Pinpoint the cell where the given text exists, returning its (X, Y) midpoint coordinate. 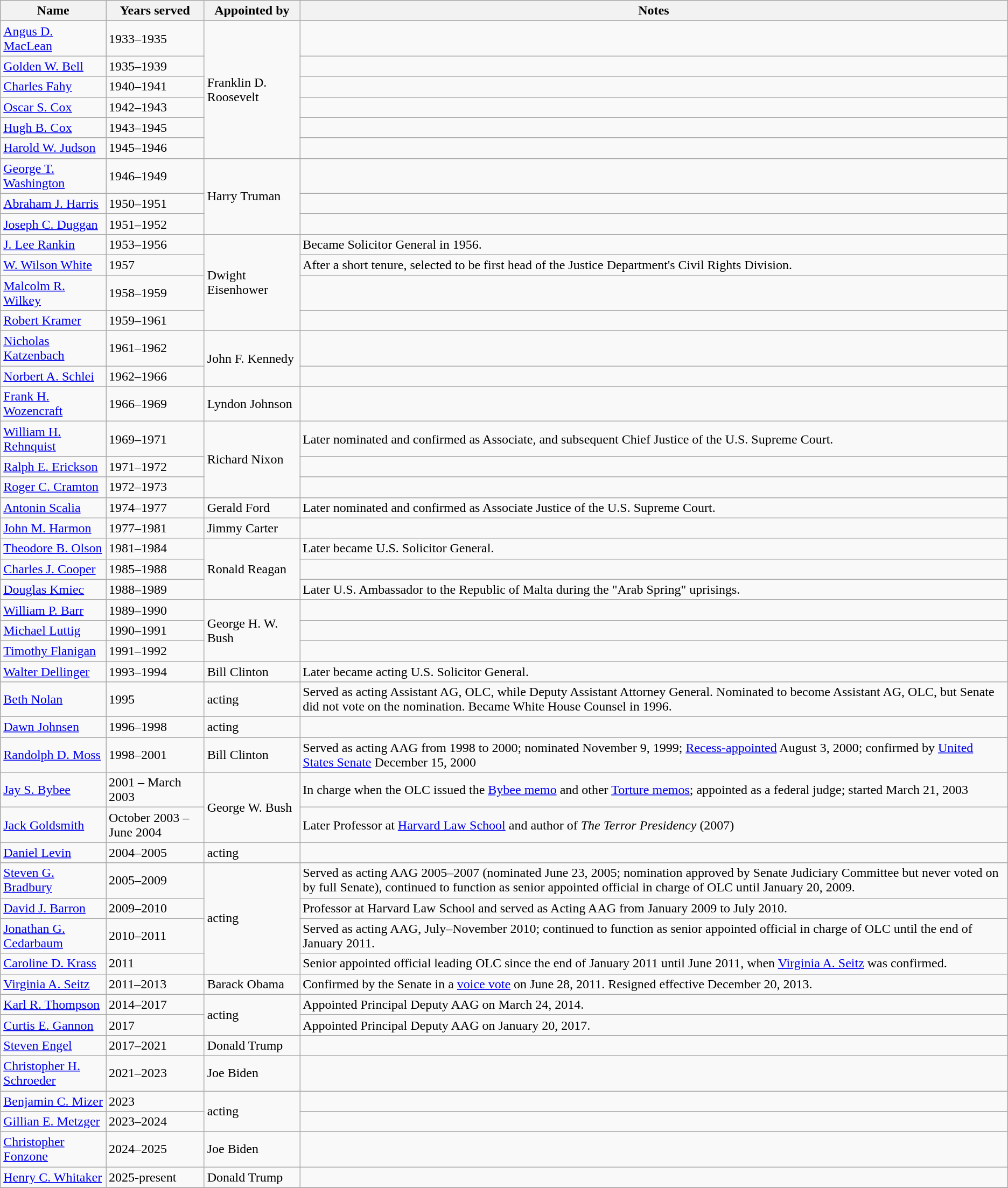
Golden W. Bell (53, 66)
Randolph D. Moss (53, 755)
Years served (155, 11)
Later became acting U.S. Solicitor General. (654, 671)
1959–1961 (155, 321)
Walter Dellinger (53, 671)
Jonathan G. Cedarbaum (53, 936)
2011–2013 (155, 984)
Ronald Reagan (252, 569)
Nicholas Katzenbach (53, 349)
George W. Bush (252, 807)
Roger C. Cramton (53, 487)
Gillian E. Metzger (53, 1122)
1940–1941 (155, 87)
Served as acting AAG, July–November 2010; continued to function as senior appointed official in charge of OLC until the end of January 2011. (654, 936)
2023–2024 (155, 1122)
George T. Washington (53, 175)
W. Wilson White (53, 265)
1946–1949 (155, 175)
2004–2005 (155, 853)
Steven G. Bradbury (53, 881)
1989–1990 (155, 610)
Steven Engel (53, 1045)
Confirmed by the Senate in a voice vote on June 28, 2011. Resigned effective December 20, 2013. (654, 984)
Oscar S. Cox (53, 107)
1943–1945 (155, 128)
1998–2001 (155, 755)
2023 (155, 1101)
Became Solicitor General in 1956. (654, 244)
Malcolm R. Wilkey (53, 293)
1950–1951 (155, 203)
2025-present (155, 1177)
1971–1972 (155, 467)
Norbert A. Schlei (53, 376)
2001 – March 2003 (155, 790)
Hugh B. Cox (53, 128)
1993–1994 (155, 671)
1958–1959 (155, 293)
1991–1992 (155, 651)
Later nominated and confirmed as Associate Justice of the U.S. Supreme Court. (654, 508)
Later U.S. Ambassador to the Republic of Malta during the "Arab Spring" uprisings. (654, 589)
1966–1969 (155, 404)
Charles Fahy (53, 87)
Later nominated and confirmed as Associate, and subsequent Chief Justice of the U.S. Supreme Court. (654, 439)
Later became U.S. Solicitor General. (654, 549)
Jay S. Bybee (53, 790)
Beth Nolan (53, 700)
1996–1998 (155, 727)
1935–1939 (155, 66)
1995 (155, 700)
Appointed by (252, 11)
Virginia A. Seitz (53, 984)
Theodore B. Olson (53, 549)
John M. Harmon (53, 528)
In charge when the OLC issued the Bybee memo and other Torture memos; appointed as a federal judge; started March 21, 2003 (654, 790)
Christopher H. Schroeder (53, 1073)
1985–1988 (155, 569)
Frank H. Wozencraft (53, 404)
2024–2025 (155, 1150)
Appointed Principal Deputy AAG on January 20, 2017. (654, 1025)
1969–1971 (155, 439)
Franklin D. Roosevelt (252, 89)
Lyndon Johnson (252, 404)
1961–1962 (155, 349)
Antonin Scalia (53, 508)
1951–1952 (155, 224)
2017 (155, 1025)
1977–1981 (155, 528)
Benjamin C. Mizer (53, 1101)
Professor at Harvard Law School and served as Acting AAG from January 2009 to July 2010. (654, 908)
2009–2010 (155, 908)
Karl R. Thompson (53, 1004)
Christopher Fonzone (53, 1150)
Angus D. MacLean (53, 39)
After a short tenure, selected to be first head of the Justice Department's Civil Rights Division. (654, 265)
1945–1946 (155, 148)
Later Professor at Harvard Law School and author of The Terror Presidency (2007) (654, 825)
Joseph C. Duggan (53, 224)
1933–1935 (155, 39)
October 2003 – June 2004 (155, 825)
1990–1991 (155, 630)
1957 (155, 265)
Name (53, 11)
2014–2017 (155, 1004)
David J. Barron (53, 908)
Gerald Ford (252, 508)
Appointed Principal Deputy AAG on March 24, 2014. (654, 1004)
1974–1977 (155, 508)
Abraham J. Harris (53, 203)
Charles J. Cooper (53, 569)
Michael Luttig (53, 630)
Richard Nixon (252, 460)
2011 (155, 964)
1962–1966 (155, 376)
William P. Barr (53, 610)
Henry C. Whitaker (53, 1177)
J. Lee Rankin (53, 244)
Curtis E. Gannon (53, 1025)
Senior appointed official leading OLC since the end of January 2011 until June 2011, when Virginia A. Seitz was confirmed. (654, 964)
Caroline D. Krass (53, 964)
2017–2021 (155, 1045)
Douglas Kmiec (53, 589)
John F. Kennedy (252, 358)
Harold W. Judson (53, 148)
2010–2011 (155, 936)
Jimmy Carter (252, 528)
Ralph E. Erickson (53, 467)
1988–1989 (155, 589)
Notes (654, 11)
1981–1984 (155, 549)
Harry Truman (252, 196)
George H. W. Bush (252, 630)
2021–2023 (155, 1073)
2005–2009 (155, 881)
1942–1943 (155, 107)
Robert Kramer (53, 321)
1972–1973 (155, 487)
Barack Obama (252, 984)
William H. Rehnquist (53, 439)
Dawn Johnsen (53, 727)
Dwight Eisenhower (252, 282)
Timothy Flanigan (53, 651)
Daniel Levin (53, 853)
Jack Goldsmith (53, 825)
1953–1956 (155, 244)
